Search for the cell housing the specified text and yield its (x, y) center coordinate. 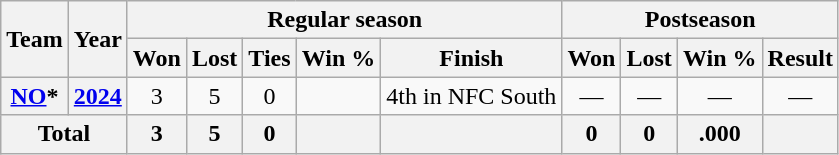
Ties (270, 58)
Total (64, 134)
Finish (472, 58)
Year (98, 39)
.000 (720, 134)
Postseason (700, 20)
2024 (98, 96)
Team (35, 39)
NO* (35, 96)
4th in NFC South (472, 96)
Result (800, 58)
Regular season (344, 20)
